Output the (x, y) coordinate of the center of the cell containing the given text.  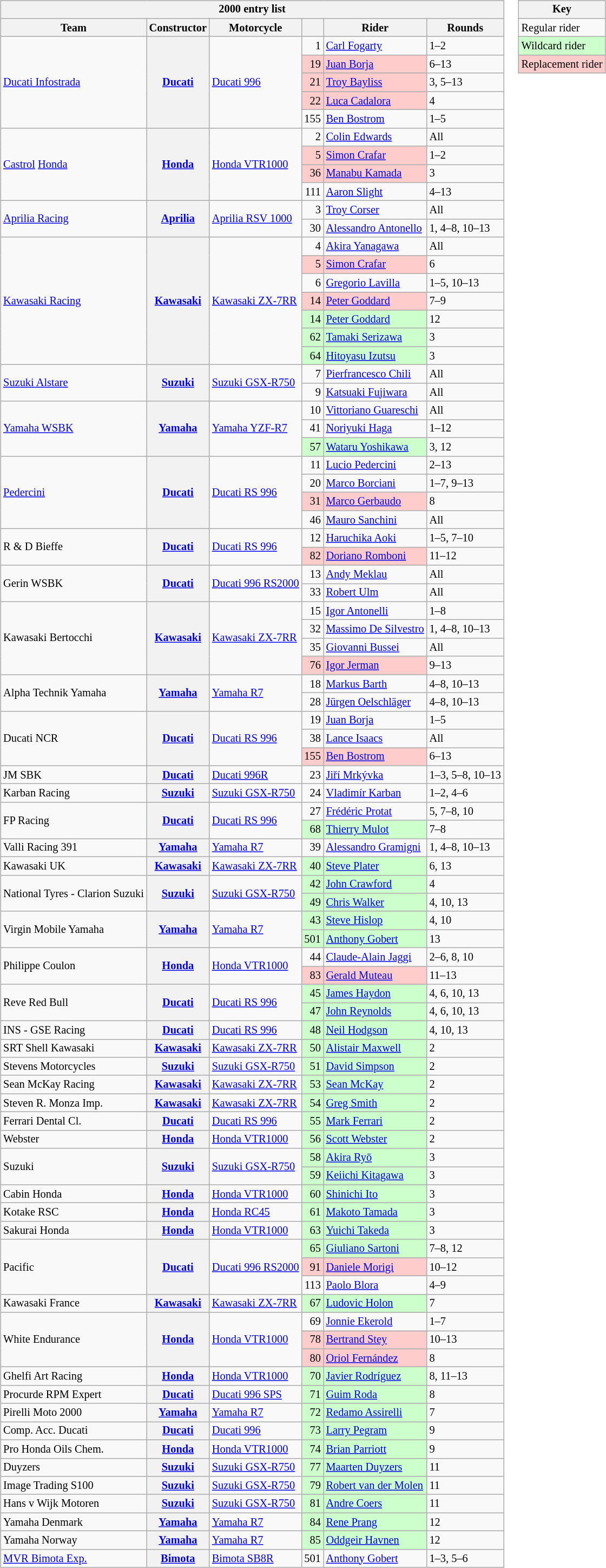
68 (312, 829)
Giuliano Sartoni (376, 1249)
Yamaha Norway (74, 1540)
73 (312, 1431)
11–12 (465, 556)
36 (312, 174)
Bimota (178, 1558)
Gregorio Lavilla (376, 283)
INS - GSE Racing (74, 1030)
2–6, 8, 10 (465, 957)
Ducati NCR (74, 739)
Shinichi Ito (376, 1194)
Suzuki Alstare (74, 383)
White Endurance (74, 1340)
Jiří Mrkývka (376, 775)
Image Trading S100 (74, 1486)
Akira Ryō (376, 1158)
Doriano Romboni (376, 556)
Mauro Sanchini (376, 520)
38 (312, 739)
Alessandro Gramigni (376, 848)
FP Racing (74, 821)
63 (312, 1231)
John Crawford (376, 884)
Ferrari Dental Cl. (74, 1121)
61 (312, 1212)
Gerald Muteau (376, 975)
Kawasaki Racing (74, 301)
1 (312, 46)
Rounds (465, 28)
Aprilia Racing (74, 219)
Bertrand Stey (376, 1340)
18 (312, 684)
James Haydon (376, 994)
67 (312, 1303)
Yuichi Takeda (376, 1231)
Andy Meklau (376, 574)
Gerin WSBK (74, 584)
Valli Racing 391 (74, 848)
Motorcycle (255, 28)
Replacement rider (562, 64)
Robert Ulm (376, 593)
4–13 (465, 192)
41 (312, 429)
Pedercini (74, 493)
Colin Edwards (376, 137)
Comp. Acc. Ducati (74, 1431)
Kotake RSC (74, 1212)
76 (312, 665)
80 (312, 1358)
Maarten Duyzers (376, 1467)
3, 12 (465, 447)
28 (312, 702)
Pacific (74, 1267)
27 (312, 812)
Manabu Kamada (376, 174)
71 (312, 1395)
Wildcard rider (562, 46)
Igor Antonelli (376, 611)
Karban Racing (74, 793)
45 (312, 994)
7–8, 12 (465, 1249)
Makoto Tamada (376, 1212)
84 (312, 1522)
113 (312, 1285)
Andre Coers (376, 1504)
Troy Bayliss (376, 82)
Steve Plater (376, 866)
4–9 (465, 1285)
Sean McKay (376, 1084)
Sakurai Honda (74, 1231)
4, 10 (465, 920)
23 (312, 775)
Daniele Morigi (376, 1267)
Aaron Slight (376, 192)
Castrol Honda (74, 165)
3, 5–13 (465, 82)
43 (312, 920)
Constructor (178, 28)
Massimo De Silvestro (376, 629)
81 (312, 1504)
Sean McKay Racing (74, 1084)
70 (312, 1376)
Pirelli Moto 2000 (74, 1413)
11–13 (465, 975)
Honda RC45 (255, 1212)
Larry Pegram (376, 1431)
Yamaha YZF-R7 (255, 429)
111 (312, 192)
58 (312, 1158)
32 (312, 629)
Javier Rodríguez (376, 1376)
1–2, 4–6 (465, 793)
72 (312, 1413)
Steven R. Monza Imp. (74, 1103)
91 (312, 1267)
Ducati 996R (255, 775)
Philippe Coulon (74, 966)
65 (312, 1249)
Noriyuki Haga (376, 429)
Neil Hodgson (376, 1030)
Markus Barth (376, 684)
Vladimír Karban (376, 793)
49 (312, 903)
Procurde RPM Expert (74, 1395)
8, 11–13 (465, 1376)
Ludovic Holon (376, 1303)
Wataru Yoshikawa (376, 447)
Yamaha Denmark (74, 1522)
Rider (376, 28)
Regular rider (562, 28)
2–13 (465, 465)
Stevens Motorcycles (74, 1067)
42 (312, 884)
JM SBK (74, 775)
Greg Smith (376, 1103)
46 (312, 520)
2000 entry list (252, 10)
7–9 (465, 301)
82 (312, 556)
Tamaki Serizawa (376, 337)
69 (312, 1322)
Virgin Mobile Yamaha (74, 929)
15 (312, 611)
5, 7–8, 10 (465, 812)
54 (312, 1103)
21 (312, 82)
62 (312, 337)
Vittoriano Guareschi (376, 410)
Jürgen Oelschläger (376, 702)
31 (312, 501)
Troy Corser (376, 210)
Lucio Pedercini (376, 465)
Cabin Honda (74, 1194)
47 (312, 1012)
Ducati Infostrada (74, 82)
10–13 (465, 1340)
40 (312, 866)
Luca Cadalora (376, 101)
79 (312, 1486)
Duyzers (74, 1467)
Bimota SB8R (255, 1558)
1–3, 5–6 (465, 1558)
Ducati 996 SPS (255, 1395)
Yamaha WSBK (74, 429)
59 (312, 1176)
60 (312, 1194)
56 (312, 1139)
John Reynolds (376, 1012)
55 (312, 1121)
51 (312, 1067)
74 (312, 1449)
Paolo Blora (376, 1285)
Oddgeir Havnen (376, 1540)
Claude-Alain Jaggi (376, 957)
Keiichi Kitagawa (376, 1176)
Katsuaki Fujiwara (376, 392)
33 (312, 593)
Alessandro Antonello (376, 228)
1–3, 5–8, 10–13 (465, 775)
39 (312, 848)
Webster (74, 1139)
National Tyres - Clarion Suzuki (74, 893)
Pro Honda Oils Chem. (74, 1449)
Mark Ferrari (376, 1121)
Igor Jerman (376, 665)
Pierfrancesco Chili (376, 374)
Alistair Maxwell (376, 1048)
Brian Parriott (376, 1449)
Carl Fogarty (376, 46)
1–7 (465, 1322)
Haruchika Aoki (376, 538)
Hitoyasu Izutsu (376, 356)
7–8 (465, 829)
Kawasaki UK (74, 866)
Aprilia (178, 219)
Ghelfi Art Racing (74, 1376)
53 (312, 1084)
Marco Borciani (376, 484)
MVR Bimota Exp. (74, 1558)
Marco Gerbaudo (376, 501)
Redamo Assirelli (376, 1413)
Frédéric Protat (376, 812)
Hans v Wijk Motoren (74, 1504)
83 (312, 975)
9–13 (465, 665)
57 (312, 447)
Reve Red Bull (74, 1003)
Thierry Mulot (376, 829)
Aprilia RSV 1000 (255, 219)
Lance Isaacs (376, 739)
6, 13 (465, 866)
Rene Prang (376, 1522)
Alpha Technik Yamaha (74, 693)
Key (562, 10)
44 (312, 957)
50 (312, 1048)
Scott Webster (376, 1139)
85 (312, 1540)
48 (312, 1030)
Chris Walker (376, 903)
1–7, 9–13 (465, 484)
35 (312, 648)
10 (312, 410)
Oriol Fernández (376, 1358)
David Simpson (376, 1067)
Guim Roda (376, 1395)
SRT Shell Kawasaki (74, 1048)
20 (312, 484)
Team (74, 28)
10–12 (465, 1267)
64 (312, 356)
78 (312, 1340)
1–12 (465, 429)
R & D Bieffe (74, 547)
1–5, 7–10 (465, 538)
1–8 (465, 611)
Jonnie Ekerold (376, 1322)
Giovanni Bussei (376, 648)
Steve Hislop (376, 920)
Kawasaki Bertocchi (74, 638)
77 (312, 1467)
Robert van der Molen (376, 1486)
24 (312, 793)
Akira Yanagawa (376, 246)
1–5, 10–13 (465, 283)
Kawasaki France (74, 1303)
22 (312, 101)
30 (312, 228)
